From the cell containing the given text, extract its center point as [x, y] coordinate. 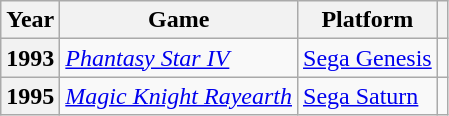
Sega Saturn [368, 96]
1993 [30, 58]
Game [179, 20]
Sega Genesis [368, 58]
Platform [368, 20]
Phantasy Star IV [179, 58]
1995 [30, 96]
Magic Knight Rayearth [179, 96]
Year [30, 20]
